Return [X, Y] of the center of cell containing provided text 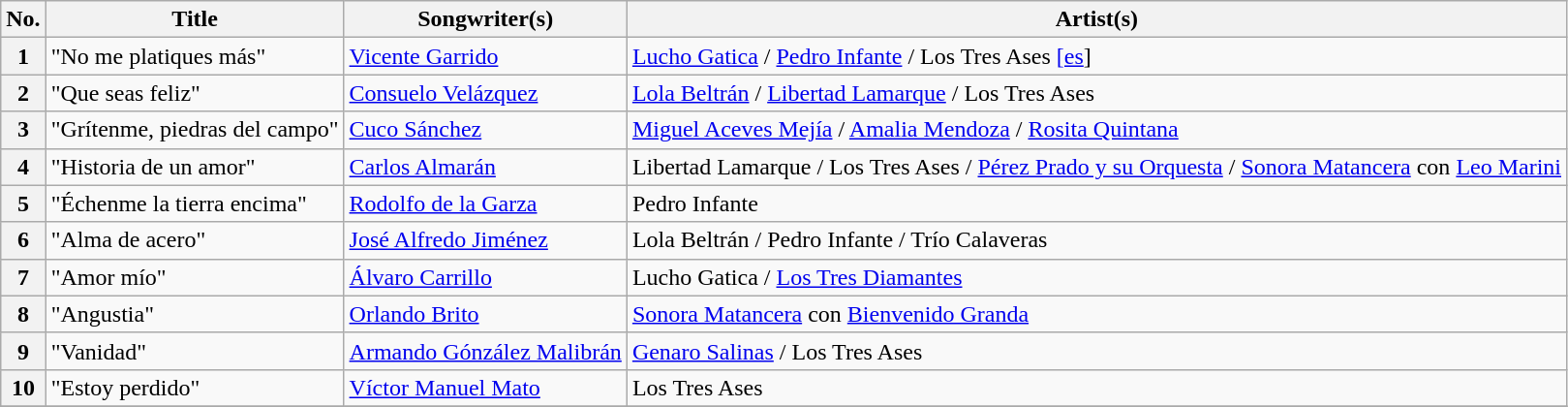
Rodolfo de la Garza [485, 203]
"Alma de acero" [195, 240]
Vicente Garrido [485, 56]
"Angustia" [195, 314]
Carlos Almarán [485, 167]
"Grítenme, piedras del campo" [195, 130]
1 [23, 56]
Songwriter(s) [485, 19]
Orlando Brito [485, 314]
Genaro Salinas / Los Tres Ases [1096, 351]
2 [23, 93]
Los Tres Ases [1096, 388]
5 [23, 203]
"Que seas feliz" [195, 93]
7 [23, 277]
Sonora Matancera con Bienvenido Granda [1096, 314]
6 [23, 240]
Lola Beltrán / Libertad Lamarque / Los Tres Ases [1096, 93]
"Échenme la tierra encima" [195, 203]
Artist(s) [1096, 19]
José Alfredo Jiménez [485, 240]
4 [23, 167]
"Amor mío" [195, 277]
"No me platiques más" [195, 56]
"Historia de un amor" [195, 167]
No. [23, 19]
"Estoy perdido" [195, 388]
Álvaro Carrillo [485, 277]
Víctor Manuel Mato [485, 388]
Armando Gónzález Malibrán [485, 351]
8 [23, 314]
Consuelo Velázquez [485, 93]
Cuco Sánchez [485, 130]
Miguel Aceves Mejía / Amalia Mendoza / Rosita Quintana [1096, 130]
Lucho Gatica / Los Tres Diamantes [1096, 277]
Pedro Infante [1096, 203]
Lucho Gatica / Pedro Infante / Los Tres Ases [es] [1096, 56]
9 [23, 351]
"Vanidad" [195, 351]
Libertad Lamarque / Los Tres Ases / Pérez Prado y su Orquesta / Sonora Matancera con Leo Marini [1096, 167]
Title [195, 19]
10 [23, 388]
Lola Beltrán / Pedro Infante / Trío Calaveras [1096, 240]
3 [23, 130]
